Output the [x, y] coordinate of the center of the cell containing the given text.  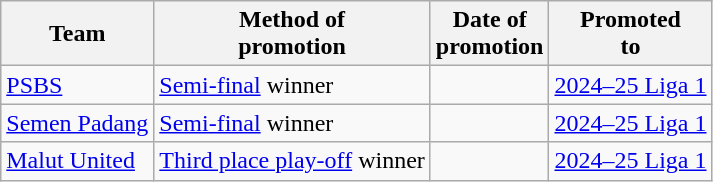
Team [78, 34]
Date of promotion [490, 34]
Third place play-off winner [292, 161]
PSBS [78, 85]
Malut United [78, 161]
Semen Padang [78, 123]
Method of promotion [292, 34]
Promoted to [630, 34]
